Find where the given text appears and provide that cell's center as [x, y] coordinate. 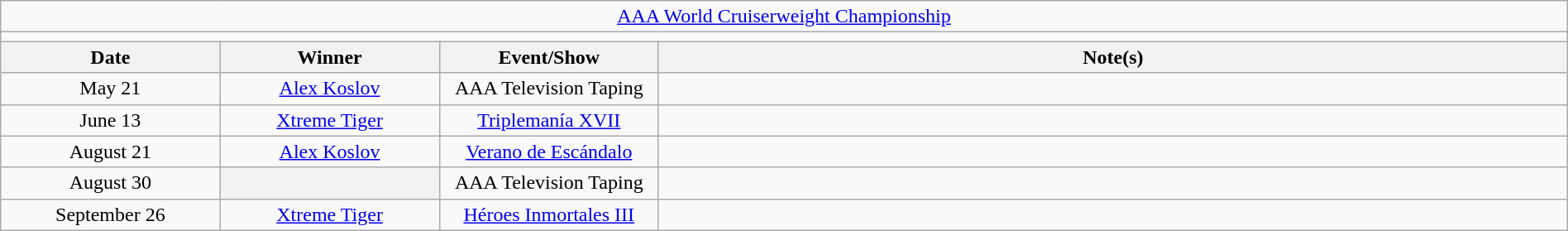
Héroes Inmortales III [549, 214]
June 13 [111, 120]
AAA World Cruiserweight Championship [784, 17]
September 26 [111, 214]
August 30 [111, 183]
August 21 [111, 152]
Triplemanía XVII [549, 120]
May 21 [111, 89]
Date [111, 57]
Winner [329, 57]
Verano de Escándalo [549, 152]
Note(s) [1113, 57]
Event/Show [549, 57]
